From the cell containing the given text, extract its center point as [x, y] coordinate. 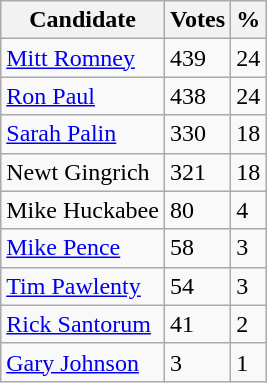
Newt Gingrich [83, 172]
54 [197, 286]
321 [197, 172]
4 [248, 210]
41 [197, 324]
Gary Johnson [83, 362]
1 [248, 362]
58 [197, 248]
Tim Pawlenty [83, 286]
2 [248, 324]
Mike Huckabee [83, 210]
Sarah Palin [83, 134]
438 [197, 96]
Votes [197, 20]
Mike Pence [83, 248]
% [248, 20]
330 [197, 134]
Ron Paul [83, 96]
Rick Santorum [83, 324]
Candidate [83, 20]
80 [197, 210]
Mitt Romney [83, 58]
439 [197, 58]
